Locate the cell with the specified text and output its [x, y] center coordinate. 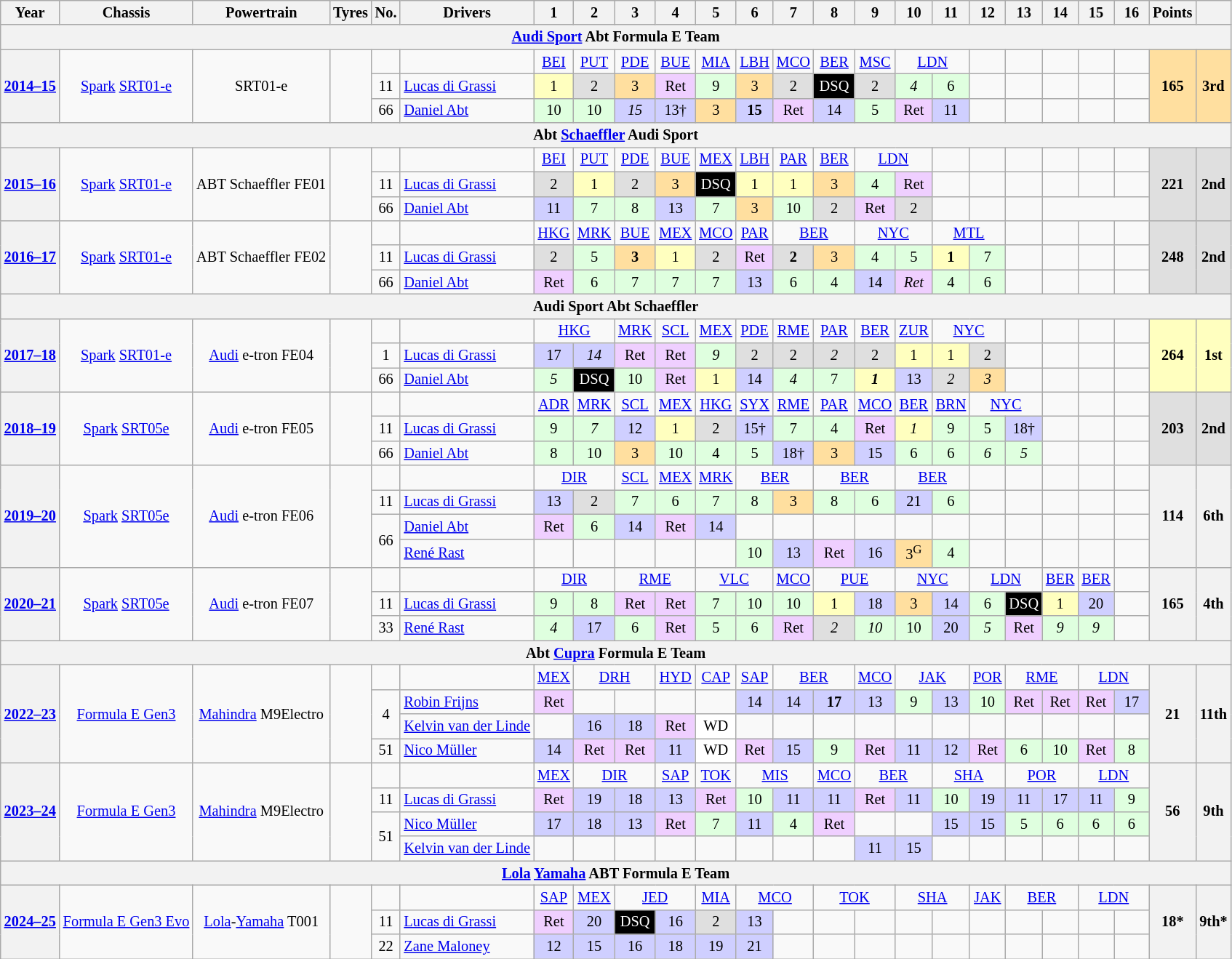
Audi e-tron FE06 [261, 516]
Robin Frijns [467, 702]
Drivers [467, 12]
3rd [1213, 86]
Audi Sport Abt Formula E Team [616, 37]
248 [1172, 257]
2019–20 [31, 516]
Audi e-tron FE07 [261, 603]
MTL [969, 233]
SRT01-e [261, 86]
Chassis [127, 12]
Tyres [351, 12]
33 [386, 628]
2015–16 [31, 183]
22 [386, 947]
HYD [675, 677]
3G [913, 553]
15† [754, 428]
114 [1172, 516]
Abt Cupra Formula E Team [616, 653]
2020–21 [31, 603]
2023–24 [31, 811]
JED [655, 897]
2024–25 [31, 922]
264 [1172, 355]
Lola Yamaha ABT Formula E Team [616, 873]
VLC [735, 579]
13† [675, 111]
4th [1213, 603]
Year [31, 12]
9th* [1213, 922]
Audi e-tron FE05 [261, 429]
2016–17 [31, 257]
Abt Schaeffler Audi Sport [616, 135]
56 [1172, 811]
Points [1172, 12]
ABT Schaeffler FE01 [261, 183]
No. [386, 12]
Lola-Yamaha T001 [261, 922]
Zane Maloney [467, 947]
2017–18 [31, 355]
18* [1172, 922]
PUE [855, 579]
221 [1172, 183]
Formula E Gen3 Evo [127, 922]
Audi Sport Abt Schaeffler [616, 306]
2014–15 [31, 86]
CAP [716, 677]
ADR [554, 404]
MIS [775, 775]
Powertrain [261, 12]
ZUR [913, 331]
203 [1172, 429]
1st [1213, 355]
BRN [951, 404]
11th [1213, 714]
2022–23 [31, 714]
DRH [615, 677]
Audi e-tron FE04 [261, 355]
MSC [875, 62]
ABT Schaeffler FE02 [261, 257]
SYX [754, 404]
9th [1213, 811]
2018–19 [31, 429]
6th [1213, 516]
